Capture the cell that displays the provided text and extract its [x, y] central coordinate. 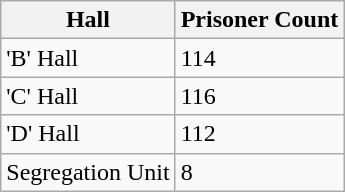
114 [260, 58]
'C' Hall [88, 96]
Hall [88, 20]
8 [260, 172]
Segregation Unit [88, 172]
'D' Hall [88, 134]
Prisoner Count [260, 20]
'B' Hall [88, 58]
116 [260, 96]
112 [260, 134]
